Locate the cell with the specified text and output its [X, Y] center coordinate. 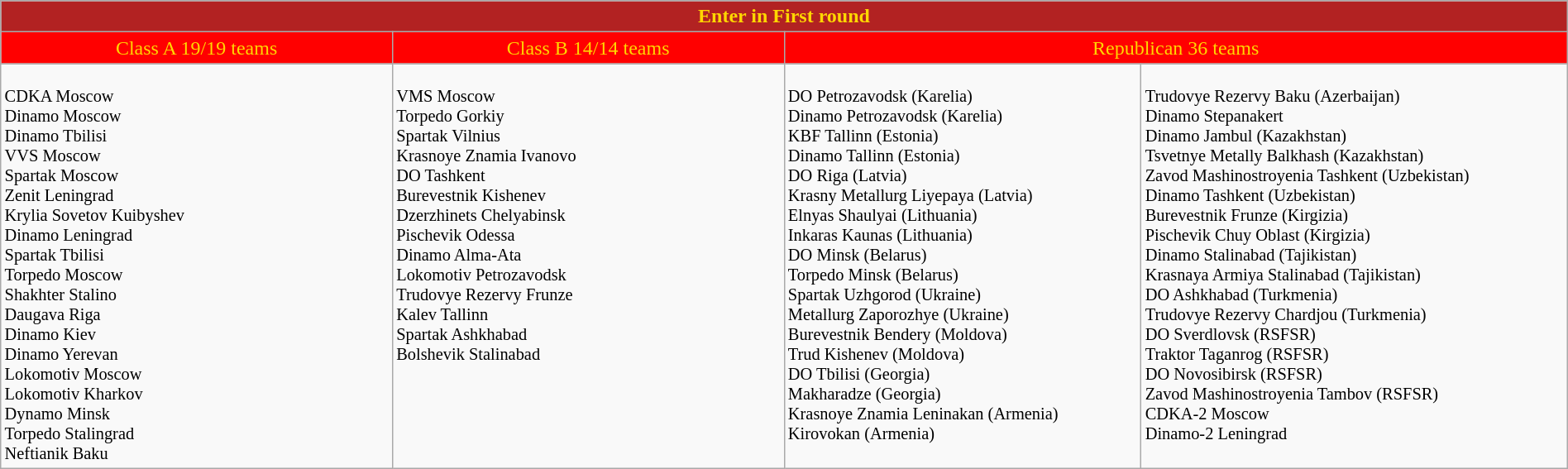
Republican 36 teams [1176, 48]
Enter in First round [784, 17]
Class A 19/19 teams [197, 48]
Class B 14/14 teams [588, 48]
